From the cell containing the given text, extract its center point as [x, y] coordinate. 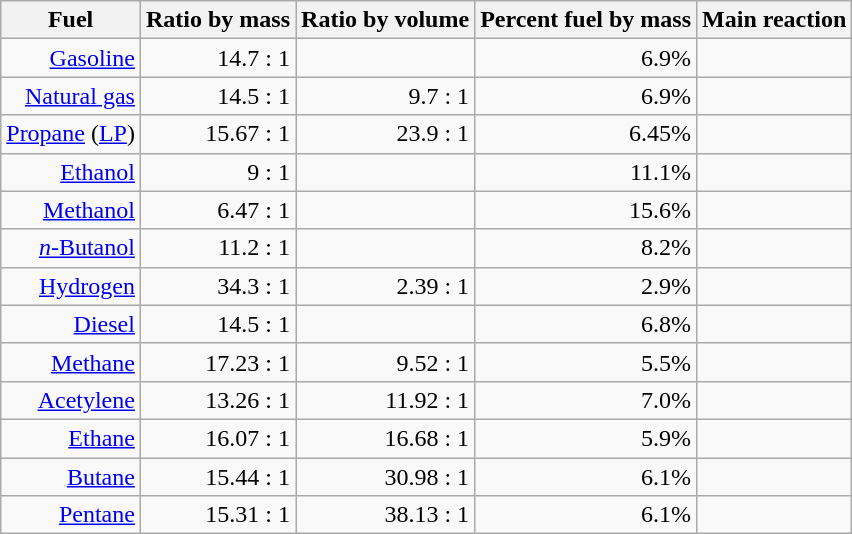
13.26 : 1 [218, 400]
Diesel [71, 324]
5.5% [586, 362]
Pentane [71, 515]
15.6% [586, 210]
Ethanol [71, 172]
6.47 : 1 [218, 210]
17.23 : 1 [218, 362]
15.44 : 1 [218, 477]
11.1% [586, 172]
Ratio by volume [386, 20]
30.98 : 1 [386, 477]
Main reaction [774, 20]
16.68 : 1 [386, 438]
11.2 : 1 [218, 248]
6.8% [586, 324]
Fuel [71, 20]
Natural gas [71, 96]
7.0% [586, 400]
34.3 : 1 [218, 286]
14.7 : 1 [218, 58]
2.39 : 1 [386, 286]
9 : 1 [218, 172]
Ethane [71, 438]
23.9 : 1 [386, 134]
9.7 : 1 [386, 96]
Hydrogen [71, 286]
11.92 : 1 [386, 400]
Methane [71, 362]
15.31 : 1 [218, 515]
n-Butanol [71, 248]
Percent fuel by mass [586, 20]
5.9% [586, 438]
9.52 : 1 [386, 362]
Butane [71, 477]
Gasoline [71, 58]
Ratio by mass [218, 20]
Methanol [71, 210]
16.07 : 1 [218, 438]
38.13 : 1 [386, 515]
15.67 : 1 [218, 134]
2.9% [586, 286]
6.45% [586, 134]
Propane (LP) [71, 134]
Acetylene [71, 400]
8.2% [586, 248]
